Extract the [x, y] coordinate from the center of the cell holding the provided text.  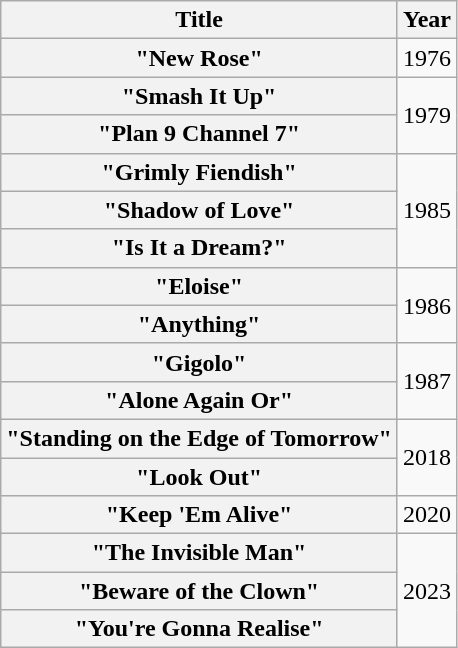
1979 [426, 115]
"Alone Again Or" [200, 400]
"Shadow of Love" [200, 210]
2023 [426, 591]
"Plan 9 Channel 7" [200, 134]
"Beware of the Clown" [200, 591]
"Gigolo" [200, 362]
Year [426, 20]
2020 [426, 515]
"Smash It Up" [200, 96]
1976 [426, 58]
"Anything" [200, 324]
"Look Out" [200, 477]
"Is It a Dream?" [200, 248]
1987 [426, 381]
"Grimly Fiendish" [200, 172]
"Standing on the Edge of Tomorrow" [200, 438]
"The Invisible Man" [200, 553]
Title [200, 20]
1986 [426, 305]
"New Rose" [200, 58]
2018 [426, 457]
1985 [426, 210]
"Keep 'Em Alive" [200, 515]
"Eloise" [200, 286]
"You're Gonna Realise" [200, 629]
